Provide the (x, y) coordinate of the cell's center where the given text is located.  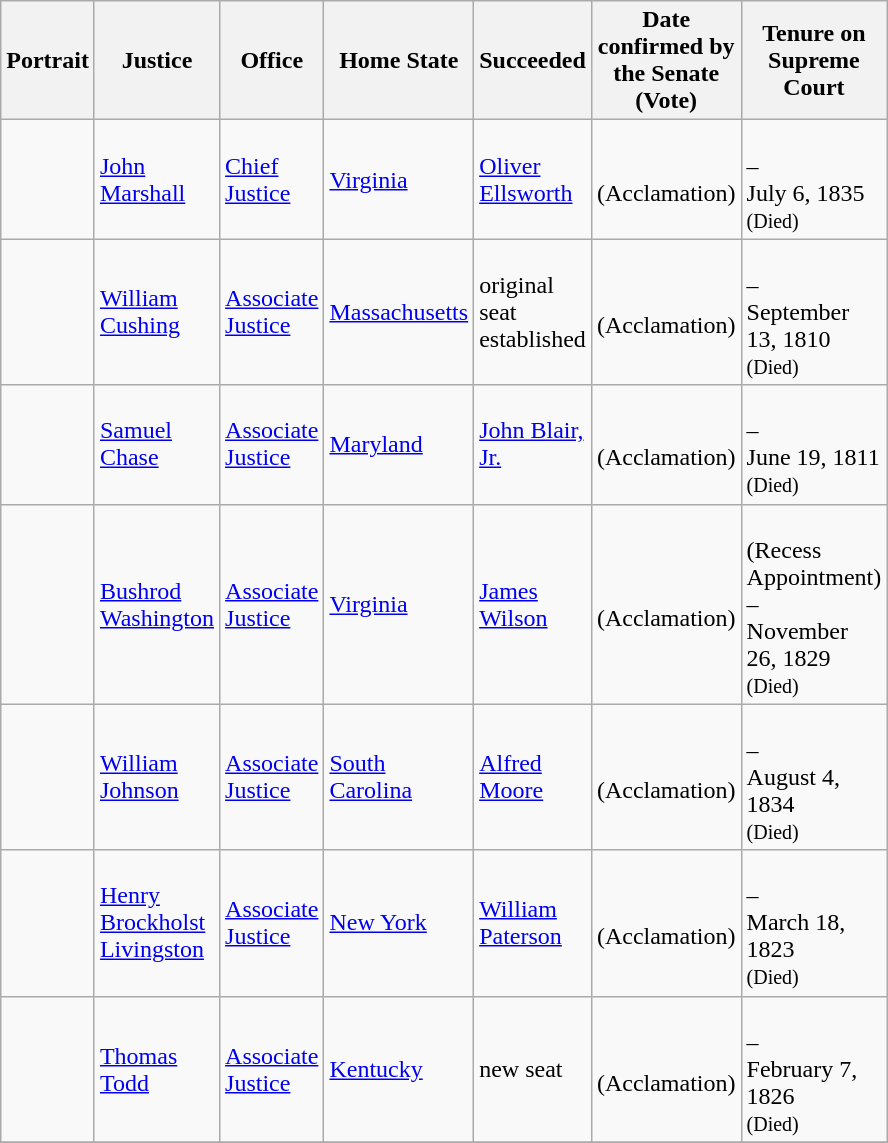
Office (272, 60)
William Johnson (156, 777)
New York (399, 923)
Home State (399, 60)
Chief Justice (272, 180)
William Paterson (533, 923)
William Cushing (156, 312)
Bushrod Washington (156, 604)
–February 7, 1826(Died) (814, 1069)
South Carolina (399, 777)
–March 18, 1823(Died) (814, 923)
Portrait (48, 60)
Massachusetts (399, 312)
new seat (533, 1069)
–June 19, 1811(Died) (814, 444)
Justice (156, 60)
Date confirmed by the Senate(Vote) (666, 60)
Alfred Moore (533, 777)
Oliver Ellsworth (533, 180)
Samuel Chase (156, 444)
John Marshall (156, 180)
–September 13, 1810(Died) (814, 312)
(Recess Appointment)–November 26, 1829(Died) (814, 604)
John Blair, Jr. (533, 444)
Thomas Todd (156, 1069)
Henry Brockholst Livingston (156, 923)
–August 4, 1834(Died) (814, 777)
original seat established (533, 312)
James Wilson (533, 604)
Maryland (399, 444)
Succeeded (533, 60)
Kentucky (399, 1069)
–July 6, 1835(Died) (814, 180)
Tenure on Supreme Court (814, 60)
